Identify which cell holds the provided text, then report its (x, y) central coordinate. 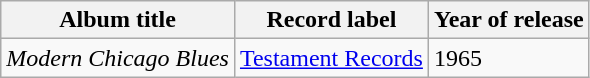
Record label (331, 20)
Album title (118, 20)
Modern Chicago Blues (118, 58)
Testament Records (331, 58)
1965 (508, 58)
Year of release (508, 20)
